From the cell containing the given text, extract its center point as (x, y) coordinate. 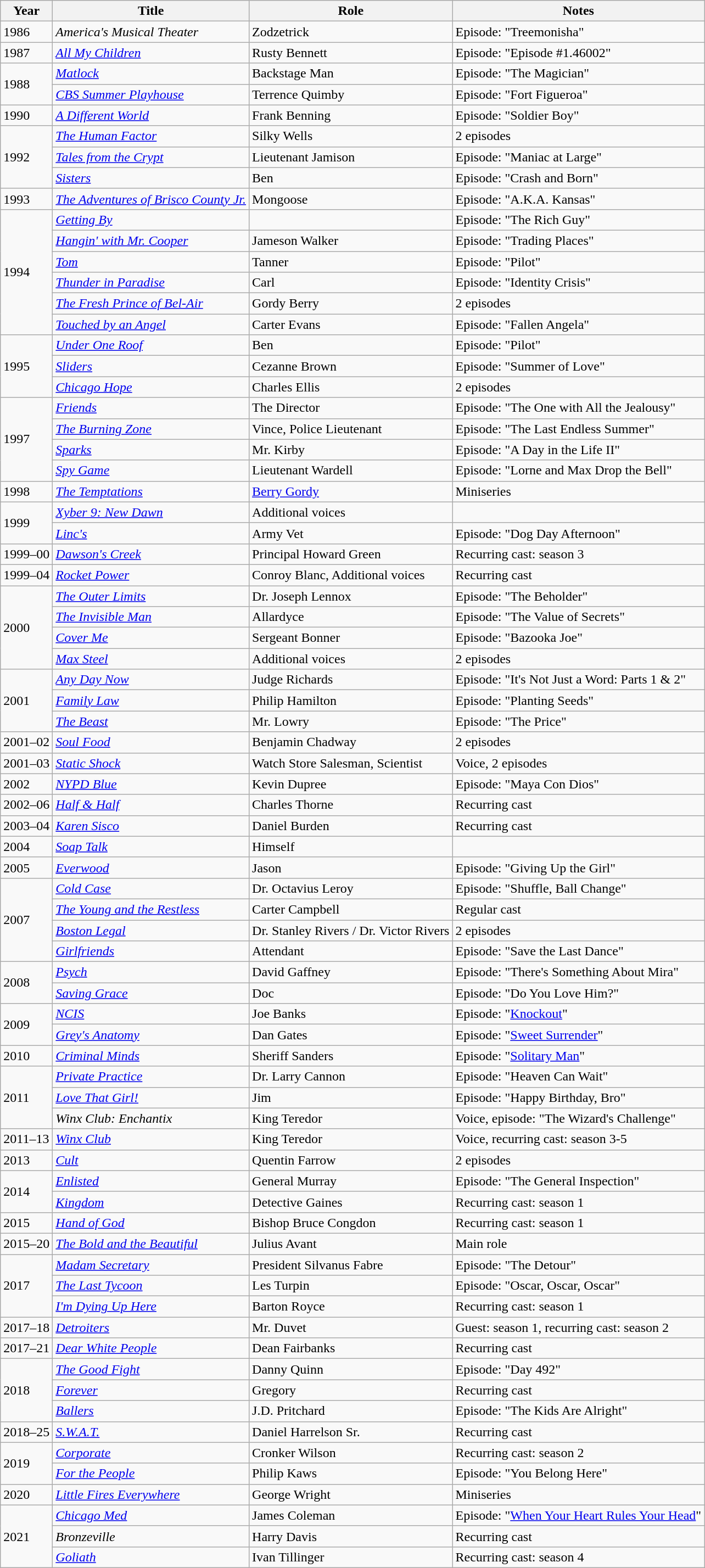
Touched by an Angel (151, 324)
1992 (26, 157)
Episode: "Treemonisha" (579, 32)
Voice, episode: "The Wizard's Challenge" (579, 1118)
Notes (579, 11)
2002 (26, 784)
Saving Grace (151, 993)
James Coleman (351, 1515)
Backstage Man (351, 74)
Recurring cast: season 3 (579, 554)
Episode: "Shuffle, Ball Change" (579, 888)
Hand of God (151, 1223)
Enlisted (151, 1181)
Gregory (351, 1390)
Criminal Minds (151, 1056)
Joe Banks (351, 1014)
J.D. Pritchard (351, 1411)
Main role (579, 1244)
Charles Ellis (351, 387)
Zodzetrick (351, 32)
The Burning Zone (151, 429)
Dean Fairbanks (351, 1348)
Karen Sisco (151, 826)
Mr. Lowry (351, 721)
2017–18 (26, 1328)
2017 (26, 1285)
1987 (26, 53)
Recurring cast: season 2 (579, 1453)
Tom (151, 262)
2001–02 (26, 742)
Lieutenant Wardell (351, 471)
2013 (26, 1160)
Allardyce (351, 617)
The Bold and the Beautiful (151, 1244)
Episode: "Maniac at Large" (579, 157)
Voice, 2 episodes (579, 763)
Cover Me (151, 638)
Chicago Hope (151, 387)
The Director (351, 408)
Episode: "Episode #1.46002" (579, 53)
Episode: "It's Not Just a Word: Parts 1 & 2" (579, 680)
Episode: "Oscar, Oscar, Oscar" (579, 1286)
Linc's (151, 533)
Title (151, 11)
2011–13 (26, 1139)
Ballers (151, 1411)
Dawson's Creek (151, 554)
Mongoose (351, 199)
Episode: "A Day in the Life II" (579, 450)
Episode: "Save the Last Dance" (579, 951)
Frank Benning (351, 115)
General Murray (351, 1181)
Lieutenant Jamison (351, 157)
Doc (351, 993)
I'm Dying Up Here (151, 1307)
Episode: "The Last Endless Summer" (579, 429)
Kevin Dupree (351, 784)
2001 (26, 701)
Role (351, 11)
Dr. Stanley Rivers / Dr. Victor Rivers (351, 931)
1997 (26, 439)
Dear White People (151, 1348)
Jameson Walker (351, 240)
Barton Royce (351, 1307)
For the People (151, 1474)
Tanner (351, 262)
1988 (26, 84)
Sisters (151, 178)
Benjamin Chadway (351, 742)
Girlfriends (151, 951)
Regular cast (579, 909)
Episode: "Giving Up the Girl" (579, 867)
Sheriff Sanders (351, 1056)
NCIS (151, 1014)
Grey's Anatomy (151, 1035)
Berry Gordy (351, 491)
Little Fires Everywhere (151, 1494)
Sergeant Bonner (351, 638)
Danny Quinn (351, 1369)
Episode: "A.K.A. Kansas" (579, 199)
2018–25 (26, 1432)
Dr. Joseph Lennox (351, 596)
Boston Legal (151, 931)
Episode: "Maya Con Dios" (579, 784)
Episode: "Soldier Boy" (579, 115)
Rocket Power (151, 575)
2011 (26, 1097)
All My Children (151, 53)
1994 (26, 272)
David Gaffney (351, 972)
2018 (26, 1390)
Daniel Burden (351, 826)
Cold Case (151, 888)
Hangin' with Mr. Cooper (151, 240)
2002–06 (26, 805)
Episode: "The One with All the Jealousy" (579, 408)
2015 (26, 1223)
Conroy Blanc, Additional voices (351, 575)
Cult (151, 1160)
Winx Club: Enchantix (151, 1118)
Tales from the Crypt (151, 157)
1990 (26, 115)
Xyber 9: New Dawn (151, 512)
Bronzeville (151, 1536)
Philip Kaws (351, 1474)
Episode: "You Belong Here" (579, 1474)
Himself (351, 847)
A Different World (151, 115)
Principal Howard Green (351, 554)
1999–04 (26, 575)
Episode: "Knockout" (579, 1014)
Gordy Berry (351, 304)
Jason (351, 867)
Episode: "Do You Love Him?" (579, 993)
2021 (26, 1536)
Episode: "The General Inspection" (579, 1181)
Carter Evans (351, 324)
Bishop Bruce Congdon (351, 1223)
Everwood (151, 867)
Static Shock (151, 763)
2017–21 (26, 1348)
2020 (26, 1494)
America's Musical Theater (151, 32)
Guest: season 1, recurring cast: season 2 (579, 1328)
Carl (351, 283)
Corporate (151, 1453)
Dr. Larry Cannon (351, 1077)
Episode: "The Magician" (579, 74)
Friends (151, 408)
S.W.A.T. (151, 1432)
Episode: "Crash and Born" (579, 178)
Detroiters (151, 1328)
CBS Summer Playhouse (151, 94)
2007 (26, 920)
1986 (26, 32)
Episode: "The Value of Secrets" (579, 617)
Episode: "Sweet Surrender" (579, 1035)
Attendant (351, 951)
Watch Store Salesman, Scientist (351, 763)
2000 (26, 627)
Terrence Quimby (351, 94)
2010 (26, 1056)
Madam Secretary (151, 1264)
2019 (26, 1463)
Under One Roof (151, 345)
Episode: "The Beholder" (579, 596)
Cezanne Brown (351, 366)
Ivan Tillinger (351, 1557)
Forever (151, 1390)
Charles Thorne (351, 805)
Episode: "The Price" (579, 721)
Rusty Bennett (351, 53)
1995 (26, 366)
President Silvanus Fabre (351, 1264)
Sparks (151, 450)
1998 (26, 491)
Half & Half (151, 805)
Harry Davis (351, 1536)
1999 (26, 523)
2009 (26, 1024)
Episode: "Summer of Love" (579, 366)
Winx Club (151, 1139)
The Beast (151, 721)
The Adventures of Brisco County Jr. (151, 199)
Silky Wells (351, 136)
2014 (26, 1191)
Family Law (151, 701)
The Outer Limits (151, 596)
Episode: "Heaven Can Wait" (579, 1077)
Episode: "The Rich Guy" (579, 220)
Episode: "Bazooka Joe" (579, 638)
NYPD Blue (151, 784)
Episode: "When Your Heart Rules Your Head" (579, 1515)
Dr. Octavius Leroy (351, 888)
Max Steel (151, 659)
2005 (26, 867)
Julius Avant (351, 1244)
The Last Tycoon (151, 1286)
Daniel Harrelson Sr. (351, 1432)
Quentin Farrow (351, 1160)
Episode: "Lorne and Max Drop the Bell" (579, 471)
Episode: "Fallen Angela" (579, 324)
Episode: "Day 492" (579, 1369)
Episode: "There's Something About Mira" (579, 972)
Sliders (151, 366)
Kingdom (151, 1202)
Les Turpin (351, 1286)
Detective Gaines (351, 1202)
Matlock (151, 74)
Voice, recurring cast: season 3-5 (579, 1139)
Soap Talk (151, 847)
Episode: "Planting Seeds" (579, 701)
Recurring cast: season 4 (579, 1557)
Episode: "Dog Day Afternoon" (579, 533)
Love That Girl! (151, 1097)
Thunder in Paradise (151, 283)
Vince, Police Lieutenant (351, 429)
2008 (26, 983)
The Human Factor (151, 136)
Army Vet (351, 533)
Chicago Med (151, 1515)
2003–04 (26, 826)
Episode: "The Detour" (579, 1264)
The Fresh Prince of Bel-Air (151, 304)
The Temptations (151, 491)
1999–00 (26, 554)
Judge Richards (351, 680)
Carter Campbell (351, 909)
Spy Game (151, 471)
Episode: "Happy Birthday, Bro" (579, 1097)
Episode: "Fort Figueroa" (579, 94)
George Wright (351, 1494)
2001–03 (26, 763)
Jim (351, 1097)
Psych (151, 972)
Private Practice (151, 1077)
Any Day Now (151, 680)
Episode: "The Kids Are Alright" (579, 1411)
1993 (26, 199)
2015–20 (26, 1244)
Philip Hamilton (351, 701)
Cronker Wilson (351, 1453)
Episode: "Identity Crisis" (579, 283)
2004 (26, 847)
Goliath (151, 1557)
Episode: "Trading Places" (579, 240)
Mr. Duvet (351, 1328)
Mr. Kirby (351, 450)
The Good Fight (151, 1369)
Episode: "Solitary Man" (579, 1056)
The Young and the Restless (151, 909)
Dan Gates (351, 1035)
The Invisible Man (151, 617)
Soul Food (151, 742)
Year (26, 11)
Getting By (151, 220)
